Return the [x, y] coordinate for the center point of the cell that contains the specified text.  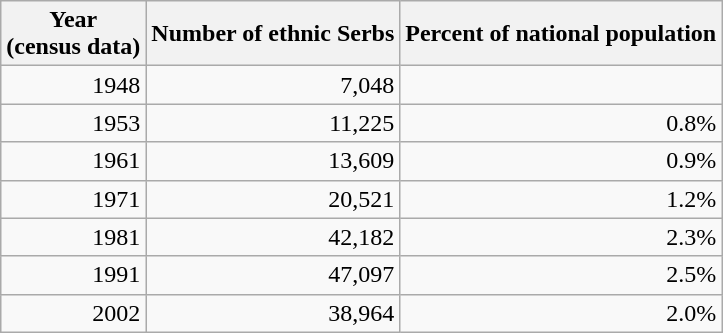
2.3% [561, 237]
38,964 [273, 313]
7,048 [273, 85]
0.9% [561, 161]
1.2% [561, 199]
13,609 [273, 161]
42,182 [273, 237]
1953 [74, 123]
Year(census data) [74, 34]
1961 [74, 161]
Number of ethnic Serbs [273, 34]
1948 [74, 85]
Percent of national population [561, 34]
2.0% [561, 313]
1981 [74, 237]
47,097 [273, 275]
20,521 [273, 199]
0.8% [561, 123]
1971 [74, 199]
11,225 [273, 123]
2002 [74, 313]
1991 [74, 275]
2.5% [561, 275]
